Search for the cell housing the specified text and yield its [X, Y] center coordinate. 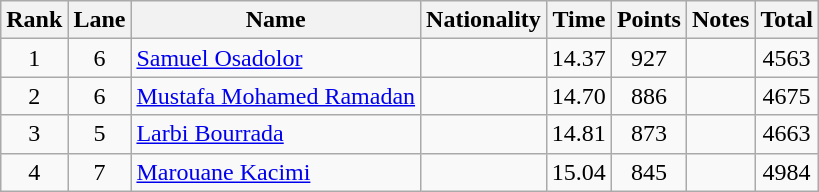
4563 [787, 58]
4675 [787, 96]
Marouane Kacimi [276, 172]
Lane [100, 20]
Notes [720, 20]
2 [34, 96]
Rank [34, 20]
886 [648, 96]
4663 [787, 134]
Total [787, 20]
873 [648, 134]
4 [34, 172]
Name [276, 20]
4984 [787, 172]
Time [578, 20]
7 [100, 172]
Nationality [484, 20]
3 [34, 134]
845 [648, 172]
Points [648, 20]
14.37 [578, 58]
927 [648, 58]
Mustafa Mohamed Ramadan [276, 96]
14.81 [578, 134]
14.70 [578, 96]
Samuel Osadolor [276, 58]
1 [34, 58]
5 [100, 134]
Larbi Bourrada [276, 134]
15.04 [578, 172]
